Determine the [X, Y] coordinate at the center of the cell enclosing the given text.  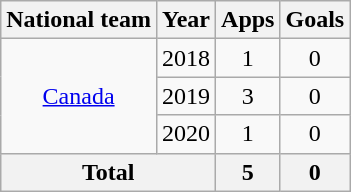
Canada [79, 96]
Year [186, 20]
3 [248, 96]
5 [248, 172]
2020 [186, 134]
Total [108, 172]
National team [79, 20]
2018 [186, 58]
Apps [248, 20]
Goals [315, 20]
2019 [186, 96]
